Locate the cell with the specified text and output its (x, y) center coordinate. 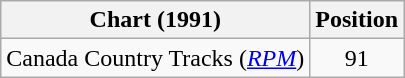
Chart (1991) (156, 20)
Position (357, 20)
91 (357, 58)
Canada Country Tracks (RPM) (156, 58)
